Extract the [X, Y] coordinate from the center of the cell holding the provided text.  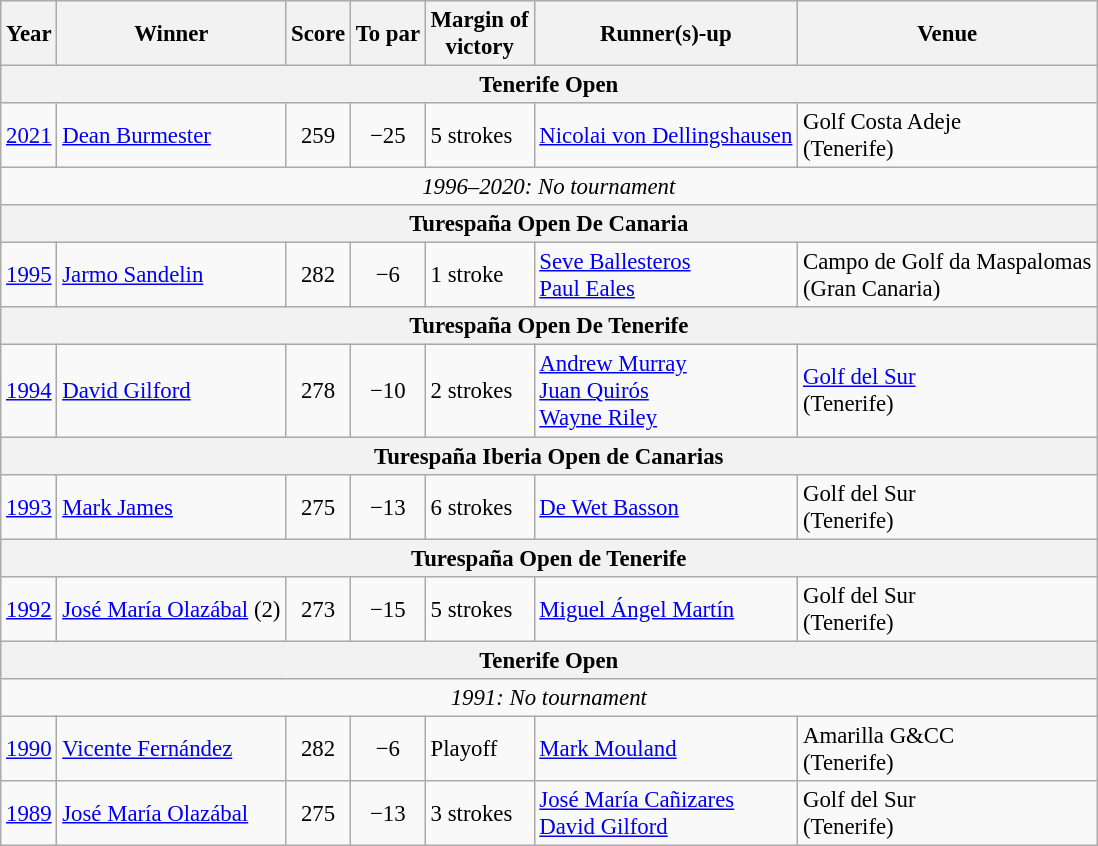
1990 [29, 748]
Turespaña Open De Canaria [549, 224]
−10 [388, 391]
−15 [388, 608]
2 strokes [480, 391]
José María Cañizares David Gilford [666, 814]
Amarilla G&CC(Tenerife) [948, 748]
Mark Mouland [666, 748]
259 [318, 136]
1994 [29, 391]
Winner [172, 34]
Dean Burmester [172, 136]
Score [318, 34]
Andrew Murray Juan Quirós Wayne Riley [666, 391]
Jarmo Sandelin [172, 276]
273 [318, 608]
3 strokes [480, 814]
Venue [948, 34]
De Wet Basson [666, 506]
1992 [29, 608]
Turespaña Open de Tenerife [549, 558]
Golf Costa Adeje(Tenerife) [948, 136]
Nicolai von Dellingshausen [666, 136]
José María Olazábal (2) [172, 608]
1996–2020: No tournament [549, 187]
1995 [29, 276]
Margin ofvictory [480, 34]
To par [388, 34]
6 strokes [480, 506]
Runner(s)-up [666, 34]
Mark James [172, 506]
Miguel Ángel Martín [666, 608]
Turespaña Iberia Open de Canarias [549, 456]
278 [318, 391]
−25 [388, 136]
1993 [29, 506]
Playoff [480, 748]
Campo de Golf da Maspalomas(Gran Canaria) [948, 276]
José María Olazábal [172, 814]
1 stroke [480, 276]
1989 [29, 814]
Seve Ballesteros Paul Eales [666, 276]
2021 [29, 136]
David Gilford [172, 391]
Year [29, 34]
Vicente Fernández [172, 748]
Turespaña Open De Tenerife [549, 327]
1991: No tournament [549, 698]
